Detect which cell encompasses the target text, then output its (X, Y) center coordinate. 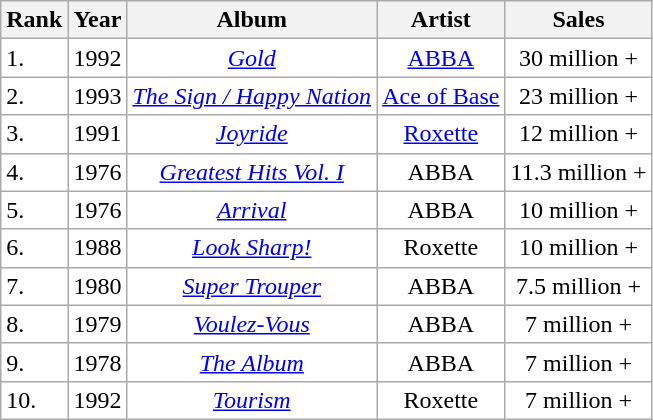
Year (98, 20)
10. (34, 400)
30 million + (578, 58)
The Album (252, 362)
1991 (98, 134)
Album (252, 20)
1979 (98, 324)
Look Sharp! (252, 248)
The Sign / Happy Nation (252, 96)
Super Trouper (252, 286)
7.5 million + (578, 286)
Voulez-Vous (252, 324)
23 million + (578, 96)
2. (34, 96)
6. (34, 248)
5. (34, 210)
9. (34, 362)
Rank (34, 20)
3. (34, 134)
1. (34, 58)
1993 (98, 96)
Gold (252, 58)
7. (34, 286)
1978 (98, 362)
1988 (98, 248)
Tourism (252, 400)
12 million + (578, 134)
11.3 million + (578, 172)
Arrival (252, 210)
1980 (98, 286)
Artist (441, 20)
4. (34, 172)
Joyride (252, 134)
Sales (578, 20)
Ace of Base (441, 96)
8. (34, 324)
Greatest Hits Vol. I (252, 172)
